Return the (x, y) coordinate for the center point of the cell that contains the specified text.  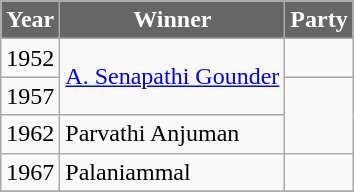
Parvathi Anjuman (172, 134)
1952 (30, 58)
1967 (30, 172)
1962 (30, 134)
1957 (30, 96)
Year (30, 20)
Palaniammal (172, 172)
A. Senapathi Gounder (172, 77)
Party (319, 20)
Winner (172, 20)
